Locate the cell with the specified text and output its [X, Y] center coordinate. 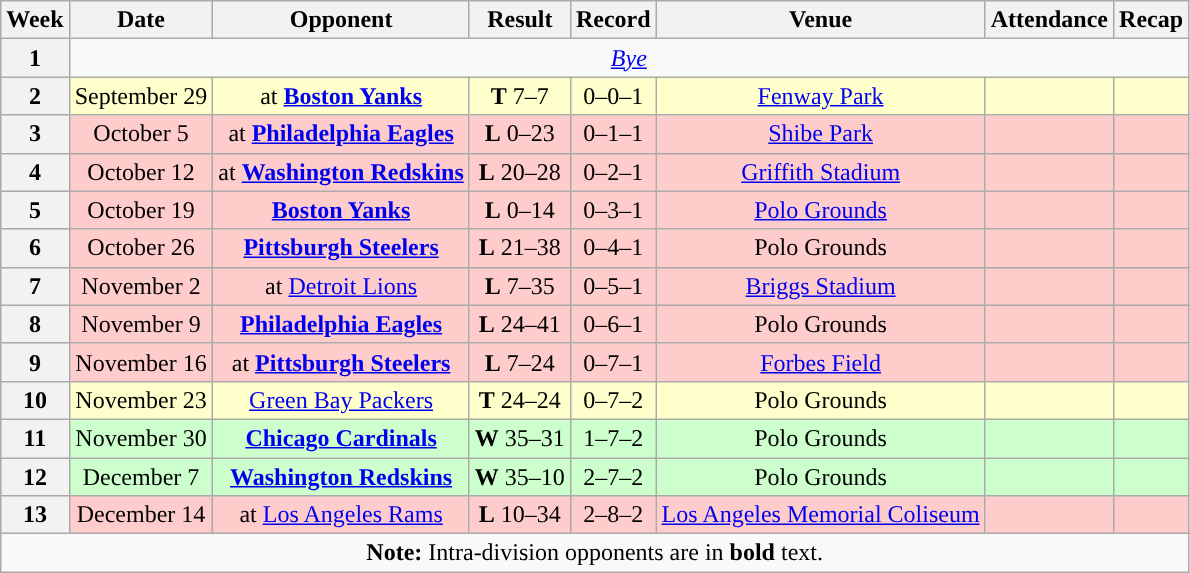
Note: Intra-division opponents are in bold text. [595, 553]
T 24–24 [520, 400]
2–8–2 [613, 515]
Briggs Stadium [820, 286]
Recap [1152, 20]
L 10–34 [520, 515]
Washington Redskins [341, 477]
Shibe Park [820, 134]
November 30 [141, 438]
13 [35, 515]
2–7–2 [613, 477]
at Detroit Lions [341, 286]
at Boston Yanks [341, 96]
October 19 [141, 210]
11 [35, 438]
3 [35, 134]
T 7–7 [520, 96]
Bye [628, 58]
November 2 [141, 286]
November 23 [141, 400]
10 [35, 400]
Boston Yanks [341, 210]
October 5 [141, 134]
1 [35, 58]
0–0–1 [613, 96]
0–7–2 [613, 400]
Green Bay Packers [341, 400]
Chicago Cardinals [341, 438]
0–4–1 [613, 248]
0–5–1 [613, 286]
Date [141, 20]
L 20–28 [520, 172]
December 14 [141, 515]
Forbes Field [820, 362]
L 0–23 [520, 134]
Opponent [341, 20]
4 [35, 172]
Result [520, 20]
9 [35, 362]
Venue [820, 20]
Los Angeles Memorial Coliseum [820, 515]
Fenway Park [820, 96]
L 24–41 [520, 324]
at Pittsburgh Steelers [341, 362]
Philadelphia Eagles [341, 324]
at Los Angeles Rams [341, 515]
7 [35, 286]
0–6–1 [613, 324]
L 7–35 [520, 286]
October 12 [141, 172]
December 7 [141, 477]
0–1–1 [613, 134]
November 16 [141, 362]
W 35–31 [520, 438]
Week [35, 20]
0–3–1 [613, 210]
6 [35, 248]
at Philadelphia Eagles [341, 134]
1–7–2 [613, 438]
2 [35, 96]
Record [613, 20]
5 [35, 210]
L 7–24 [520, 362]
W 35–10 [520, 477]
Pittsburgh Steelers [341, 248]
0–7–1 [613, 362]
Griffith Stadium [820, 172]
November 9 [141, 324]
8 [35, 324]
at Washington Redskins [341, 172]
September 29 [141, 96]
October 26 [141, 248]
Attendance [1049, 20]
0–2–1 [613, 172]
L 21–38 [520, 248]
L 0–14 [520, 210]
12 [35, 477]
